For the text-containing cell, return its midpoint in [X, Y] coordinate format. 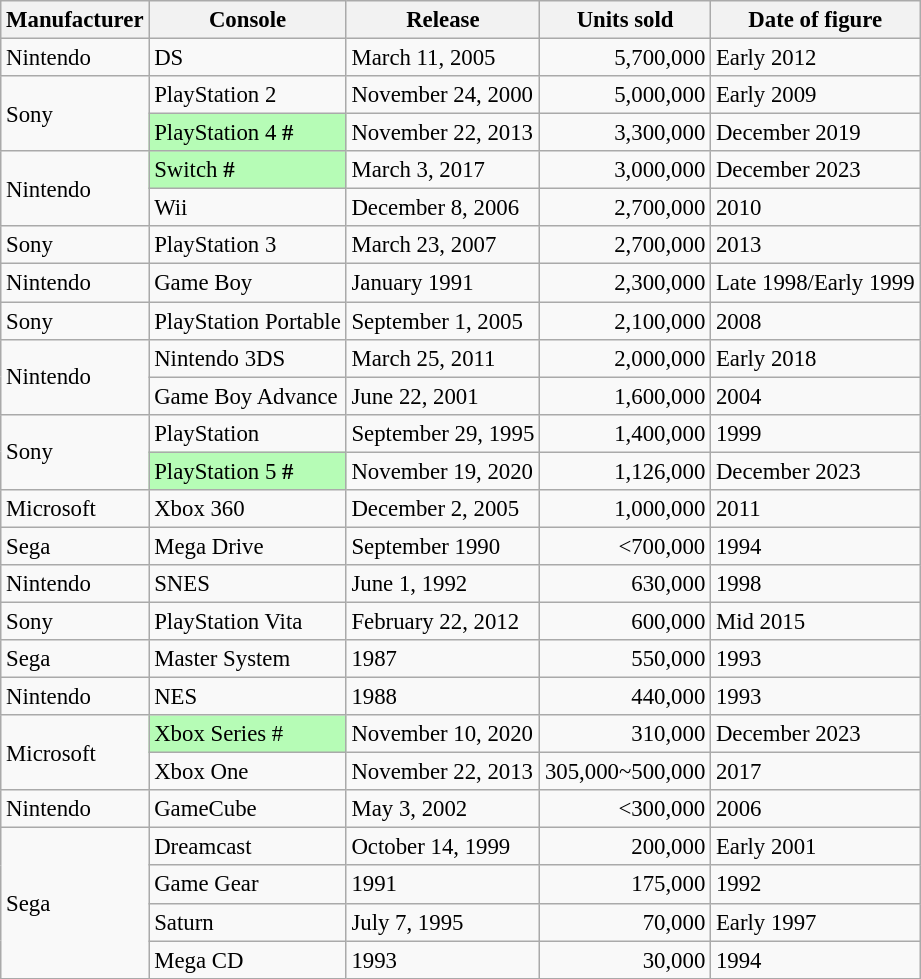
Early 2018 [816, 358]
Mega CD [248, 960]
1991 [442, 885]
Mega Drive [248, 546]
June 22, 2001 [442, 396]
Units sold [626, 20]
2008 [816, 321]
Master System [248, 659]
March 25, 2011 [442, 358]
600,000 [626, 621]
September 29, 1995 [442, 433]
2010 [816, 208]
1,400,000 [626, 433]
Date of figure [816, 20]
2006 [816, 809]
1,000,000 [626, 509]
Dreamcast [248, 847]
Game Boy [248, 283]
Wii [248, 208]
1999 [816, 433]
310,000 [626, 734]
December 2019 [816, 133]
2,300,000 [626, 283]
May 3, 2002 [442, 809]
1998 [816, 584]
70,000 [626, 922]
550,000 [626, 659]
SNES [248, 584]
Nintendo 3DS [248, 358]
5,000,000 [626, 95]
1992 [816, 885]
305,000~500,000 [626, 772]
Game Boy Advance [248, 396]
GameCube [248, 809]
3,300,000 [626, 133]
PlayStation Vita [248, 621]
PlayStation 4 # [248, 133]
Xbox One [248, 772]
Console [248, 20]
July 7, 1995 [442, 922]
2004 [816, 396]
Release [442, 20]
Late 1998/Early 1999 [816, 283]
NES [248, 697]
PlayStation 2 [248, 95]
30,000 [626, 960]
1,600,000 [626, 396]
Early 2001 [816, 847]
630,000 [626, 584]
November 24, 2000 [442, 95]
<300,000 [626, 809]
1988 [442, 697]
2,100,000 [626, 321]
December 2, 2005 [442, 509]
October 14, 1999 [442, 847]
5,700,000 [626, 58]
Manufacturer [75, 20]
June 1, 1992 [442, 584]
March 11, 2005 [442, 58]
PlayStation [248, 433]
175,000 [626, 885]
<700,000 [626, 546]
Saturn [248, 922]
2017 [816, 772]
1,126,000 [626, 471]
PlayStation Portable [248, 321]
Early 2012 [816, 58]
Xbox Series # [248, 734]
December 8, 2006 [442, 208]
March 3, 2017 [442, 170]
November 19, 2020 [442, 471]
200,000 [626, 847]
PlayStation 3 [248, 245]
Switch # [248, 170]
Mid 2015 [816, 621]
Game Gear [248, 885]
November 10, 2020 [442, 734]
3,000,000 [626, 170]
January 1991 [442, 283]
2,000,000 [626, 358]
2011 [816, 509]
440,000 [626, 697]
DS [248, 58]
1987 [442, 659]
Xbox 360 [248, 509]
February 22, 2012 [442, 621]
September 1990 [442, 546]
Early 2009 [816, 95]
March 23, 2007 [442, 245]
2013 [816, 245]
Early 1997 [816, 922]
September 1, 2005 [442, 321]
PlayStation 5 # [248, 471]
